Locate the cell with the specified text and output its [X, Y] center coordinate. 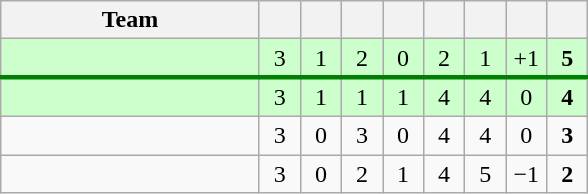
Team [130, 20]
+1 [526, 58]
−1 [526, 173]
